Output the (x, y) coordinate of the center of the cell containing the given text.  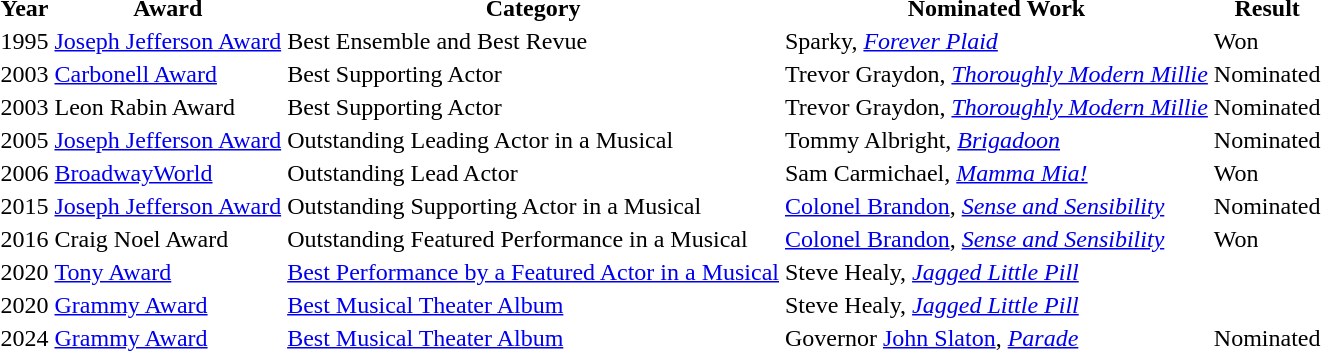
Sam Carmichael, Mamma Mia! (997, 173)
Grammy Award (168, 305)
Outstanding Leading Actor in a Musical (534, 140)
Sparky, Forever Plaid (997, 41)
BroadwayWorld (168, 173)
Outstanding Featured Performance in a Musical (534, 239)
Craig Noel Award (168, 239)
Best Performance by a Featured Actor in a Musical (534, 272)
Outstanding Lead Actor (534, 173)
Leon Rabin Award (168, 107)
Carbonell Award (168, 74)
Best Ensemble and Best Revue (534, 41)
Tony Award (168, 272)
Outstanding Supporting Actor in a Musical (534, 206)
Tommy Albright, Brigadoon (997, 140)
Best Musical Theater Album (534, 305)
